Scan for the cell matching the given text and deliver its (X, Y) coordinate at center. 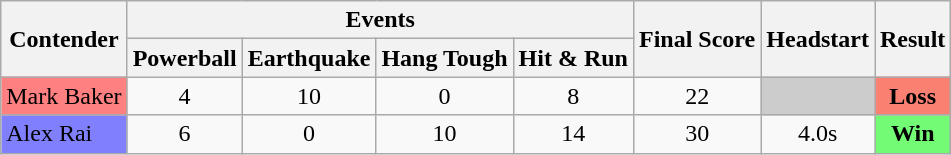
4.0s (818, 134)
Final Score (696, 39)
4 (184, 96)
Powerball (184, 58)
22 (696, 96)
Events (380, 20)
Hit & Run (573, 58)
Loss (912, 96)
Result (912, 39)
Hang Tough (444, 58)
Contender (64, 39)
Alex Rai (64, 134)
Earthquake (309, 58)
30 (696, 134)
Win (912, 134)
Headstart (818, 39)
8 (573, 96)
6 (184, 134)
14 (573, 134)
Mark Baker (64, 96)
